For the text-containing cell, return its midpoint in [x, y] coordinate format. 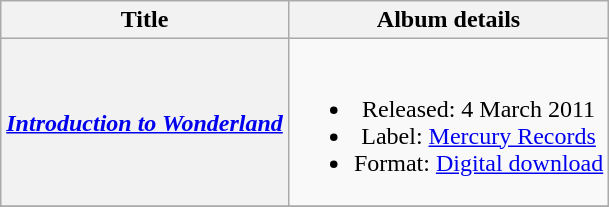
Introduction to Wonderland [145, 122]
Title [145, 20]
Album details [448, 20]
Released: 4 March 2011Label: Mercury RecordsFormat: Digital download [448, 122]
